Scan for the cell matching the given text and deliver its (x, y) coordinate at center. 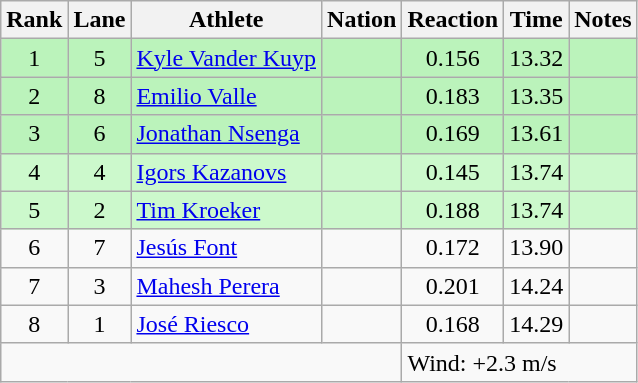
14.24 (536, 286)
13.90 (536, 248)
Wind: +2.3 m/s (520, 362)
0.156 (453, 58)
0.145 (453, 172)
0.172 (453, 248)
0.183 (453, 96)
Jonathan Nsenga (226, 134)
Rank (34, 20)
13.61 (536, 134)
Tim Kroeker (226, 210)
0.168 (453, 324)
0.188 (453, 210)
Notes (603, 20)
Reaction (453, 20)
Nation (362, 20)
Igors Kazanovs (226, 172)
13.35 (536, 96)
0.201 (453, 286)
14.29 (536, 324)
0.169 (453, 134)
Jesús Font (226, 248)
Emilio Valle (226, 96)
13.32 (536, 58)
Time (536, 20)
Mahesh Perera (226, 286)
José Riesco (226, 324)
Lane (100, 20)
Athlete (226, 20)
Kyle Vander Kuyp (226, 58)
